Pinpoint the cell where the given text exists, returning its (X, Y) midpoint coordinate. 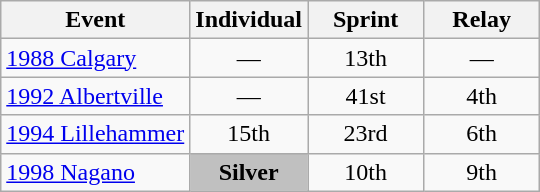
Silver (249, 172)
1988 Calgary (96, 58)
13th (366, 58)
Event (96, 20)
15th (249, 134)
10th (366, 172)
Sprint (366, 20)
1998 Nagano (96, 172)
1992 Albertville (96, 96)
Relay (482, 20)
41st (366, 96)
23rd (366, 134)
Individual (249, 20)
6th (482, 134)
9th (482, 172)
1994 Lillehammer (96, 134)
4th (482, 96)
